Detect which cell encompasses the target text, then output its [X, Y] center coordinate. 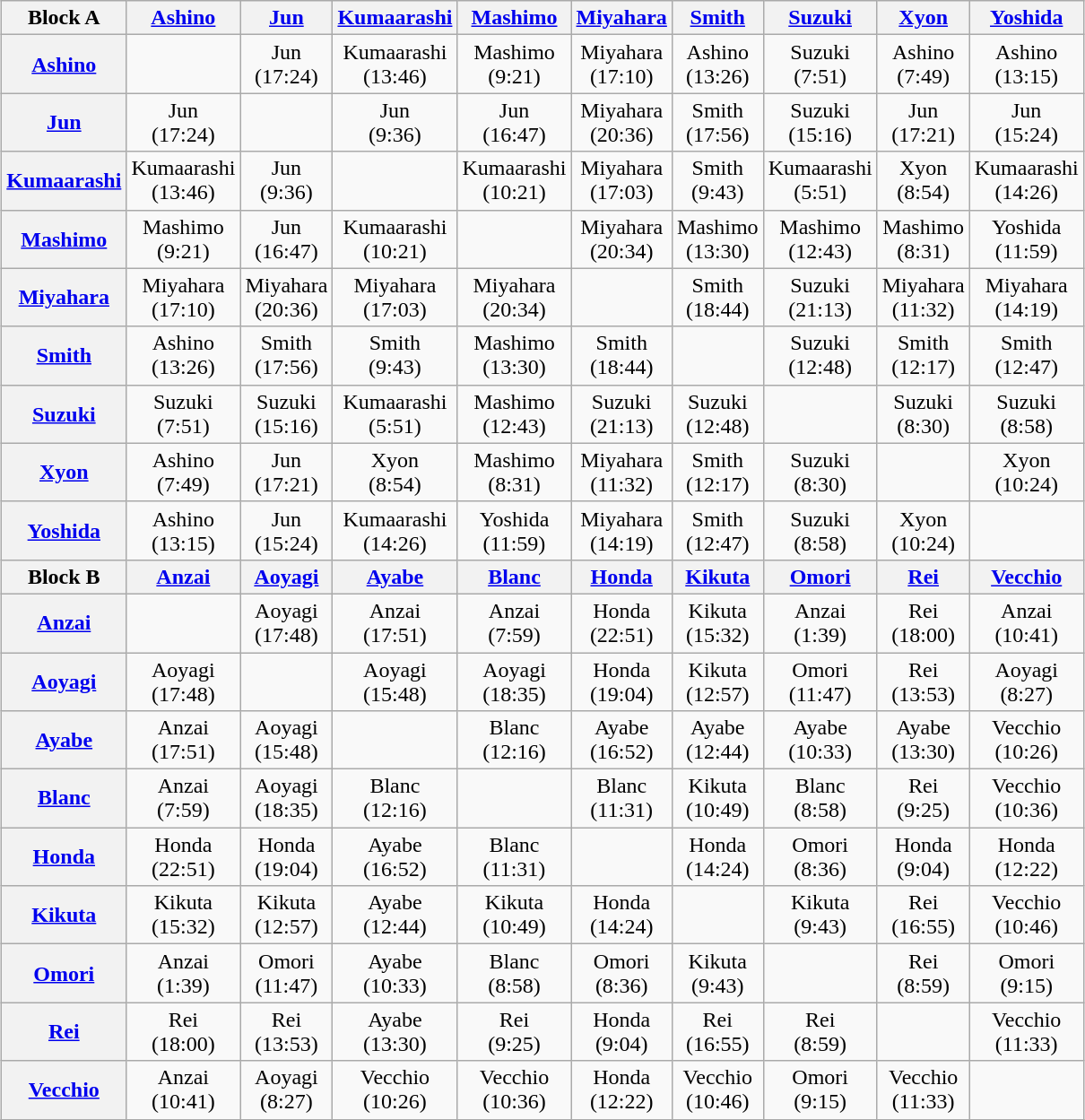
Block B [65, 577]
Block A [65, 18]
